Detect which cell encompasses the target text, then output its (x, y) center coordinate. 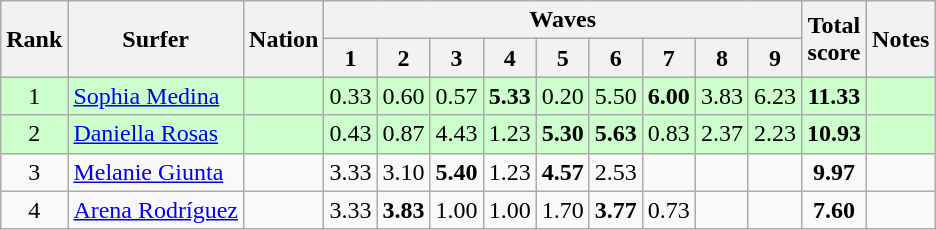
Rank (34, 39)
Daniella Rosas (156, 134)
Surfer (156, 39)
Waves (563, 20)
2.53 (616, 172)
3.10 (404, 172)
Arena Rodríguez (156, 210)
Melanie Giunta (156, 172)
2.37 (722, 134)
Nation (284, 39)
5 (562, 58)
7.60 (834, 210)
0.20 (562, 96)
Notes (901, 39)
0.43 (350, 134)
7 (668, 58)
5.63 (616, 134)
3.77 (616, 210)
9 (774, 58)
4.57 (562, 172)
10.93 (834, 134)
5.40 (456, 172)
0.57 (456, 96)
6 (616, 58)
9.97 (834, 172)
Totalscore (834, 39)
8 (722, 58)
2.23 (774, 134)
11.33 (834, 96)
Sophia Medina (156, 96)
6.00 (668, 96)
4.43 (456, 134)
5.30 (562, 134)
6.23 (774, 96)
1.70 (562, 210)
0.87 (404, 134)
0.83 (668, 134)
0.73 (668, 210)
5.33 (510, 96)
0.33 (350, 96)
0.60 (404, 96)
5.50 (616, 96)
